Return [X, Y] of the center of cell containing provided text 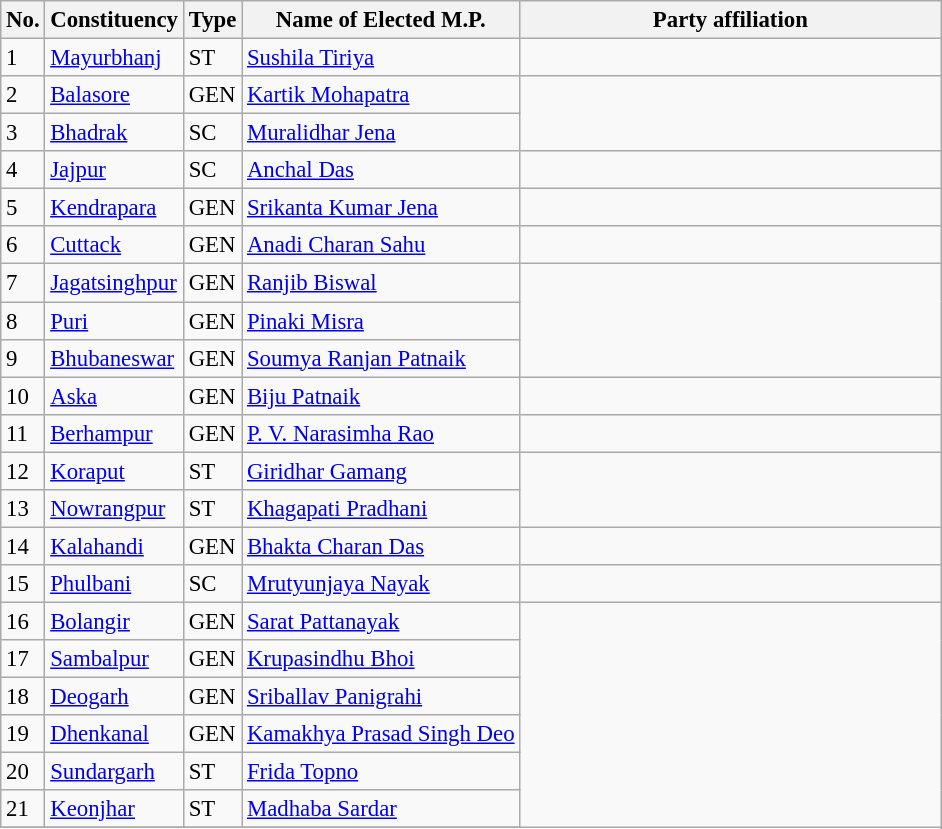
Type [212, 20]
Kalahandi [114, 546]
Giridhar Gamang [381, 471]
2 [23, 95]
15 [23, 584]
Sushila Tiriya [381, 58]
16 [23, 621]
Bolangir [114, 621]
Sarat Pattanayak [381, 621]
Kendrapara [114, 208]
9 [23, 358]
Ranjib Biswal [381, 283]
Srikanta Kumar Jena [381, 208]
4 [23, 170]
Bhadrak [114, 133]
Muralidhar Jena [381, 133]
Mayurbhanj [114, 58]
5 [23, 208]
Dhenkanal [114, 734]
Sambalpur [114, 659]
Sriballav Panigrahi [381, 697]
Frida Topno [381, 772]
Jajpur [114, 170]
Constituency [114, 20]
Bhubaneswar [114, 358]
18 [23, 697]
13 [23, 509]
Krupasindhu Bhoi [381, 659]
Pinaki Misra [381, 321]
Nowrangpur [114, 509]
Aska [114, 396]
Biju Patnaik [381, 396]
Sundargarh [114, 772]
Puri [114, 321]
Cuttack [114, 245]
19 [23, 734]
Mrutyunjaya Nayak [381, 584]
11 [23, 433]
Bhakta Charan Das [381, 546]
12 [23, 471]
Anadi Charan Sahu [381, 245]
Deogarh [114, 697]
Kamakhya Prasad Singh Deo [381, 734]
10 [23, 396]
7 [23, 283]
14 [23, 546]
Koraput [114, 471]
8 [23, 321]
Kartik Mohapatra [381, 95]
17 [23, 659]
1 [23, 58]
21 [23, 809]
Phulbani [114, 584]
Berhampur [114, 433]
Name of Elected M.P. [381, 20]
6 [23, 245]
20 [23, 772]
Keonjhar [114, 809]
No. [23, 20]
Khagapati Pradhani [381, 509]
P. V. Narasimha Rao [381, 433]
Anchal Das [381, 170]
Jagatsinghpur [114, 283]
Party affiliation [730, 20]
3 [23, 133]
Soumya Ranjan Patnaik [381, 358]
Madhaba Sardar [381, 809]
Balasore [114, 95]
